From the cell containing the given text, extract its center point as (x, y) coordinate. 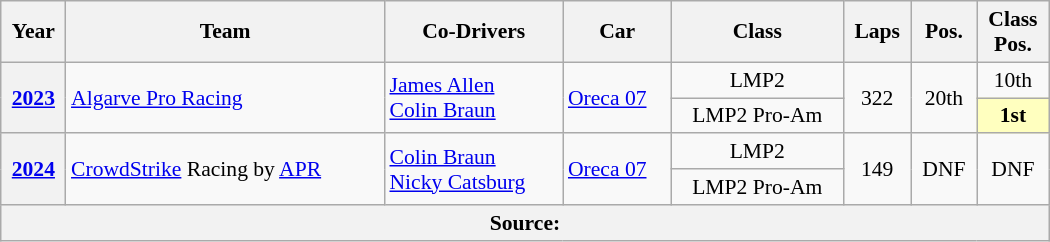
Class (757, 32)
Car (617, 32)
Algarve Pro Racing (225, 98)
Year (34, 32)
ClassPos. (1014, 32)
2023 (34, 98)
149 (877, 170)
1st (1014, 116)
2024 (34, 170)
Pos. (944, 32)
Colin Braun Nicky Catsburg (473, 170)
Laps (877, 32)
James Allen Colin Braun (473, 98)
CrowdStrike Racing by APR (225, 170)
Source: (525, 223)
Team (225, 32)
Co-Drivers (473, 32)
20th (944, 98)
322 (877, 98)
10th (1014, 80)
